Output the (X, Y) coordinate of the center of the cell containing the given text.  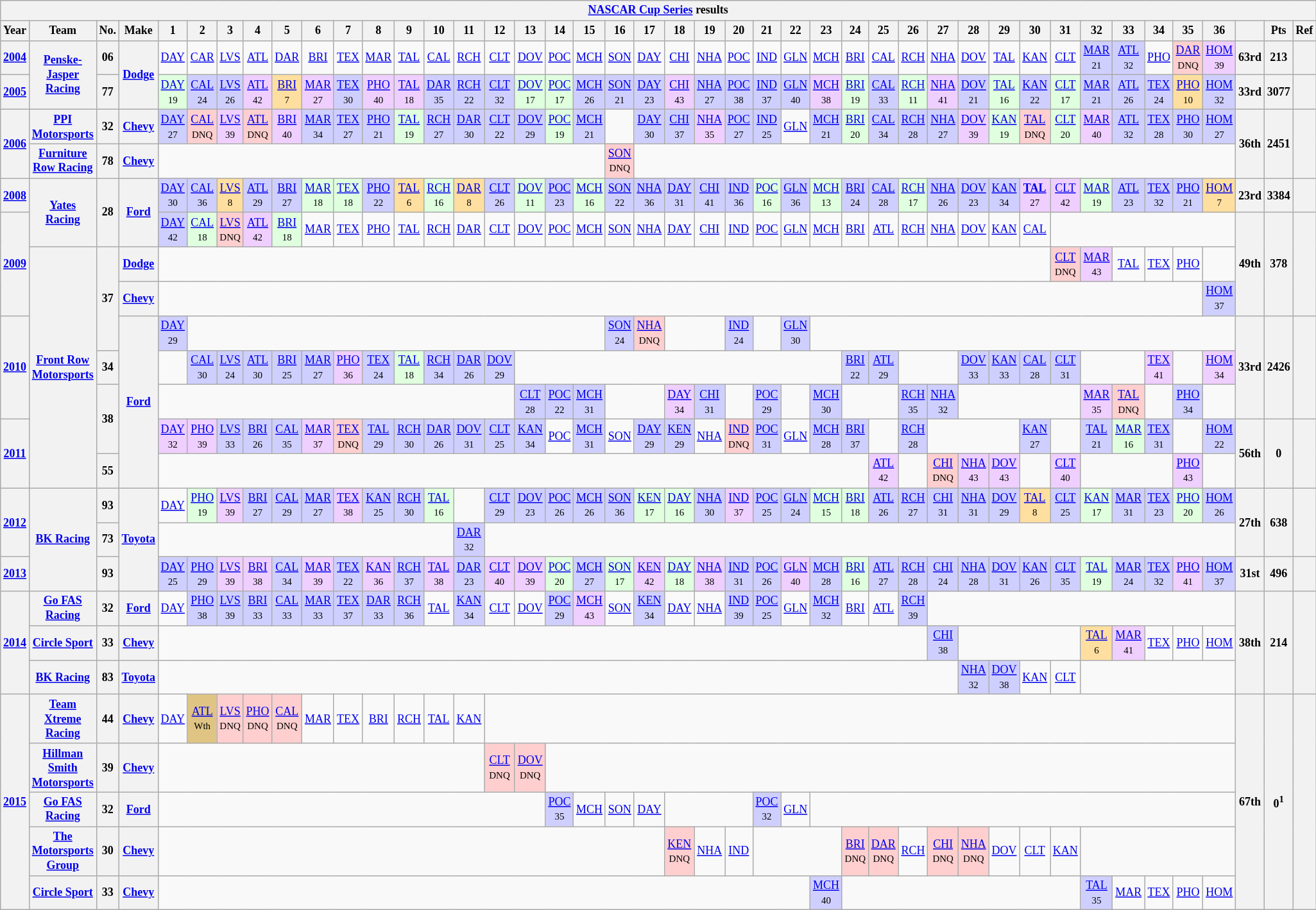
PHO34 (1188, 402)
LVS (230, 58)
23rd (1250, 196)
CLT31 (1065, 367)
PHO22 (379, 196)
LVS8 (230, 196)
TAL8 (1035, 505)
SON22 (620, 196)
RCH34 (439, 367)
2004 (15, 58)
DOV43 (1004, 471)
NHA35 (710, 126)
RCH17 (913, 196)
2014 (15, 643)
01 (1278, 802)
TEX28 (1159, 126)
POC17 (560, 92)
ATLDNQ (258, 126)
73 (108, 539)
KAN25 (379, 505)
IND39 (739, 609)
PHO36 (348, 367)
31 (1065, 31)
CHI41 (710, 196)
29 (1004, 31)
LVS24 (230, 367)
BRI20 (855, 126)
CLT35 (1065, 574)
CAL30 (202, 367)
2006 (15, 144)
The Motorsports Group (63, 851)
2426 (1278, 367)
9 (409, 31)
CLT20 (1065, 126)
CLT28 (530, 402)
MAR39 (318, 574)
SON17 (620, 574)
BRI25 (287, 367)
KEN29 (679, 436)
POC38 (739, 92)
BRI16 (855, 574)
NASCAR Cup Series results (658, 10)
CAL36 (202, 196)
DOV17 (530, 92)
POC22 (560, 402)
3077 (1278, 92)
DAY32 (173, 436)
Penske-Jasper Racing (63, 74)
MCH32 (826, 609)
POC31 (767, 436)
SON21 (620, 92)
2015 (15, 802)
63rd (1250, 58)
POC19 (560, 126)
IND25 (767, 126)
Front Row Motorsports (63, 367)
TEX23 (1159, 505)
Yates Racing (63, 213)
RCH35 (913, 402)
14 (560, 31)
BRIDNQ (855, 851)
CLT29 (500, 505)
MAR41 (1129, 643)
DAY27 (173, 126)
Pts (1278, 31)
36 (1219, 31)
CHI38 (943, 643)
IND31 (739, 574)
BRI40 (287, 126)
TEX27 (348, 126)
TAL38 (439, 574)
POC32 (767, 809)
MCH43 (590, 609)
CAL35 (287, 436)
13 (530, 31)
KEN17 (649, 505)
NHA38 (710, 574)
DAR8 (469, 196)
POC16 (767, 196)
DOV11 (530, 196)
ATL23 (1129, 196)
NHA43 (973, 471)
2010 (15, 367)
PHO38 (202, 609)
DAR23 (469, 574)
CLT42 (1065, 196)
TAL27 (1035, 196)
HOM27 (1219, 126)
378 (1278, 264)
BRI19 (855, 92)
MCH13 (826, 196)
20 (739, 31)
Year (15, 31)
KAN26 (1035, 574)
Make (139, 31)
1 (173, 31)
2009 (15, 264)
DOV21 (973, 92)
BRI24 (855, 196)
POC35 (560, 809)
DAY42 (173, 230)
CLT17 (1065, 92)
HOM39 (1219, 58)
PHO19 (202, 505)
LVS26 (230, 92)
5 (287, 31)
DAY25 (173, 574)
CHI37 (679, 126)
37 (108, 299)
214 (1278, 643)
TEX37 (348, 609)
PHO40 (379, 92)
MAR16 (1129, 436)
39 (108, 768)
GLN30 (796, 333)
7 (348, 31)
67th (1250, 802)
Furniture Row Racing (63, 161)
22 (796, 31)
SON36 (620, 505)
6 (318, 31)
DAY23 (649, 92)
8 (379, 31)
HOM34 (1219, 367)
PHO41 (1188, 574)
2013 (15, 574)
CAL18 (202, 230)
HOM7 (1219, 196)
NHA31 (973, 505)
TAL21 (1097, 436)
MCH15 (826, 505)
CHI43 (679, 92)
CLT22 (500, 126)
IND24 (739, 333)
NHA36 (649, 196)
DAY34 (679, 402)
NHA26 (943, 196)
No. (108, 31)
BRI7 (287, 92)
BRI22 (855, 367)
KEN34 (649, 609)
DAY16 (679, 505)
KAN27 (1035, 436)
HOM22 (1219, 436)
RCH39 (913, 609)
25 (883, 31)
TAL29 (379, 436)
MCH30 (826, 402)
PHO10 (1188, 92)
MAR33 (318, 609)
MAR40 (1097, 126)
MCH38 (826, 92)
MAR19 (1097, 196)
DAY18 (679, 574)
TEX22 (348, 574)
DAR30 (469, 126)
NHA30 (710, 505)
16 (620, 31)
NHA41 (943, 92)
GLN36 (796, 196)
RCH16 (439, 196)
DOV33 (973, 367)
17 (649, 31)
ATL30 (258, 367)
CLT32 (500, 92)
TEX31 (1159, 436)
BRI38 (258, 574)
CHI24 (943, 574)
4 (258, 31)
38th (1250, 643)
DAY31 (679, 196)
3 (230, 31)
36th (1250, 144)
TEX30 (348, 92)
MAR37 (318, 436)
SON24 (620, 333)
INDDNQ (739, 436)
35 (1188, 31)
RCH37 (409, 574)
DAR32 (469, 539)
SONDNQ (620, 161)
PHO43 (1188, 471)
MAR24 (1129, 574)
24 (855, 31)
78 (108, 161)
GLN24 (796, 505)
NHA28 (973, 574)
POC20 (560, 574)
12 (500, 31)
TEX18 (348, 196)
2 (202, 31)
CAL24 (202, 92)
83 (108, 677)
PHO30 (1188, 126)
MAR35 (1097, 402)
TAL35 (1097, 893)
2012 (15, 522)
DOV38 (1004, 677)
KAN19 (1004, 126)
15 (590, 31)
3384 (1278, 196)
56th (1250, 453)
DAR35 (439, 92)
HOM26 (1219, 505)
MAR31 (1129, 505)
Ref (1304, 31)
ATL27 (883, 574)
44 (108, 719)
638 (1278, 522)
31st (1250, 574)
PHODNQ (258, 719)
TEX38 (348, 505)
77 (108, 92)
DAR33 (379, 609)
Hillman Smith Motorsports (63, 768)
KAN17 (1097, 505)
KAN33 (1004, 367)
MAR18 (318, 196)
IND36 (739, 196)
38 (108, 419)
0 (1278, 453)
213 (1278, 58)
11 (469, 31)
RCH36 (409, 609)
PHO29 (202, 574)
MAR43 (1097, 264)
MAR34 (318, 126)
49th (1250, 264)
DOVDNQ (530, 768)
10 (439, 31)
PHO20 (1188, 505)
TEXDNQ (348, 436)
496 (1278, 574)
26 (913, 31)
ATLWth (202, 719)
CAR (202, 58)
DAY19 (173, 92)
2011 (15, 453)
PPI Motorsports (63, 126)
KAN36 (379, 574)
BRI33 (258, 609)
KEN42 (649, 574)
27th (1250, 522)
23 (826, 31)
TEX41 (1159, 367)
06 (108, 58)
KENDNQ (679, 851)
BRI37 (855, 436)
MCH40 (826, 893)
RCH11 (913, 92)
55 (108, 471)
PHO39 (202, 436)
Team (63, 31)
18 (679, 31)
2005 (15, 92)
27 (943, 31)
MCH16 (590, 196)
CAL29 (287, 505)
21 (767, 31)
CLT26 (500, 196)
POC27 (739, 126)
HOM32 (1219, 92)
MCH27 (590, 574)
2008 (15, 196)
Team Xtreme Racing (63, 719)
LVS33 (230, 436)
19 (710, 31)
BRI26 (258, 436)
2451 (1278, 144)
KAN22 (1035, 92)
POC23 (560, 196)
RCH22 (469, 92)
